Capture the cell that displays the provided text and extract its (X, Y) central coordinate. 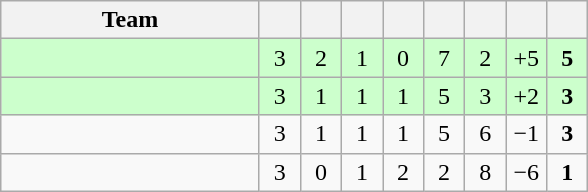
Team (130, 20)
+5 (526, 58)
−1 (526, 134)
−6 (526, 172)
+2 (526, 96)
8 (486, 172)
6 (486, 134)
7 (444, 58)
